Scan for the cell matching the given text and deliver its [x, y] coordinate at center. 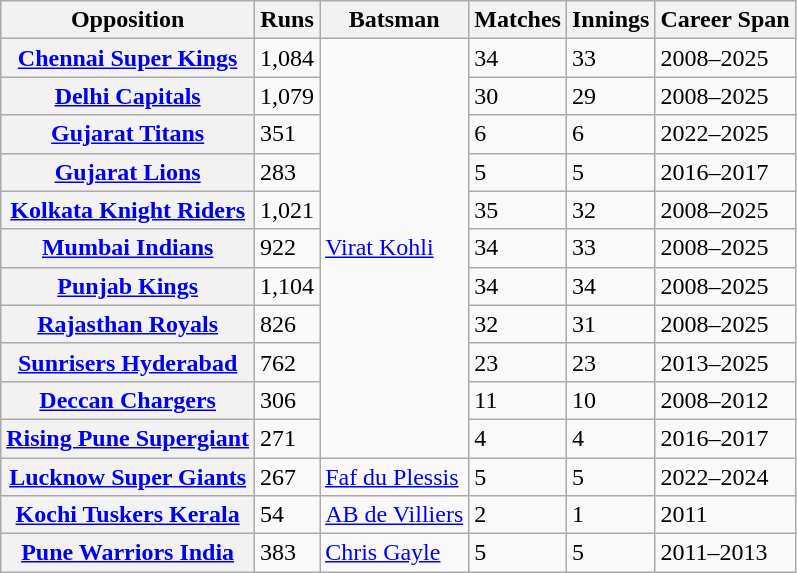
1,084 [288, 58]
2008–2012 [725, 400]
Lucknow Super Giants [128, 477]
Rajasthan Royals [128, 324]
826 [288, 324]
922 [288, 248]
Sunrisers Hyderabad [128, 362]
2013–2025 [725, 362]
31 [610, 324]
Punjab Kings [128, 286]
1,104 [288, 286]
Gujarat Lions [128, 172]
Matches [518, 20]
Opposition [128, 20]
383 [288, 553]
2011 [725, 515]
Virat Kohli [394, 248]
54 [288, 515]
10 [610, 400]
Pune Warriors India [128, 553]
2011–2013 [725, 553]
Faf du Plessis [394, 477]
Kolkata Knight Riders [128, 210]
306 [288, 400]
762 [288, 362]
Batsman [394, 20]
Runs [288, 20]
Delhi Capitals [128, 96]
1,079 [288, 96]
1 [610, 515]
Kochi Tuskers Kerala [128, 515]
30 [518, 96]
29 [610, 96]
2022–2024 [725, 477]
2 [518, 515]
1,021 [288, 210]
267 [288, 477]
Innings [610, 20]
271 [288, 438]
Career Span [725, 20]
283 [288, 172]
Deccan Chargers [128, 400]
Mumbai Indians [128, 248]
2022–2025 [725, 134]
Gujarat Titans [128, 134]
35 [518, 210]
Rising Pune Supergiant [128, 438]
Chris Gayle [394, 553]
Chennai Super Kings [128, 58]
AB de Villiers [394, 515]
351 [288, 134]
11 [518, 400]
